Search for the cell housing the specified text and yield its [X, Y] center coordinate. 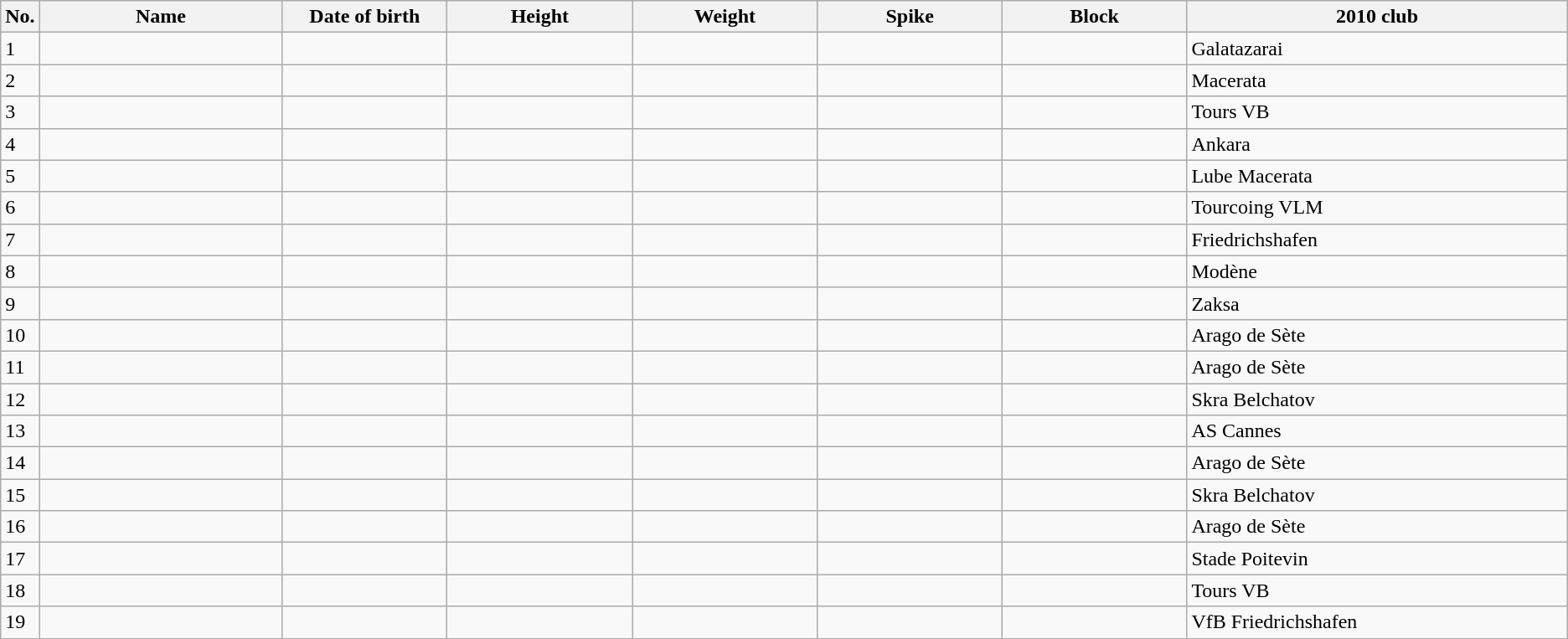
Ankara [1377, 144]
15 [20, 495]
Block [1094, 17]
9 [20, 303]
1 [20, 49]
13 [20, 431]
17 [20, 559]
VfB Friedrichshafen [1377, 622]
Lube Macerata [1377, 176]
Stade Poitevin [1377, 559]
Spike [910, 17]
12 [20, 399]
2 [20, 80]
Modène [1377, 271]
19 [20, 622]
4 [20, 144]
6 [20, 208]
5 [20, 176]
Weight [725, 17]
Height [539, 17]
3 [20, 112]
7 [20, 240]
18 [20, 590]
11 [20, 367]
14 [20, 463]
Macerata [1377, 80]
Date of birth [365, 17]
16 [20, 527]
Zaksa [1377, 303]
Name [161, 17]
AS Cannes [1377, 431]
8 [20, 271]
Tourcoing VLM [1377, 208]
No. [20, 17]
2010 club [1377, 17]
10 [20, 335]
Friedrichshafen [1377, 240]
Galatazarai [1377, 49]
